From the cell containing the given text, extract its center point as (x, y) coordinate. 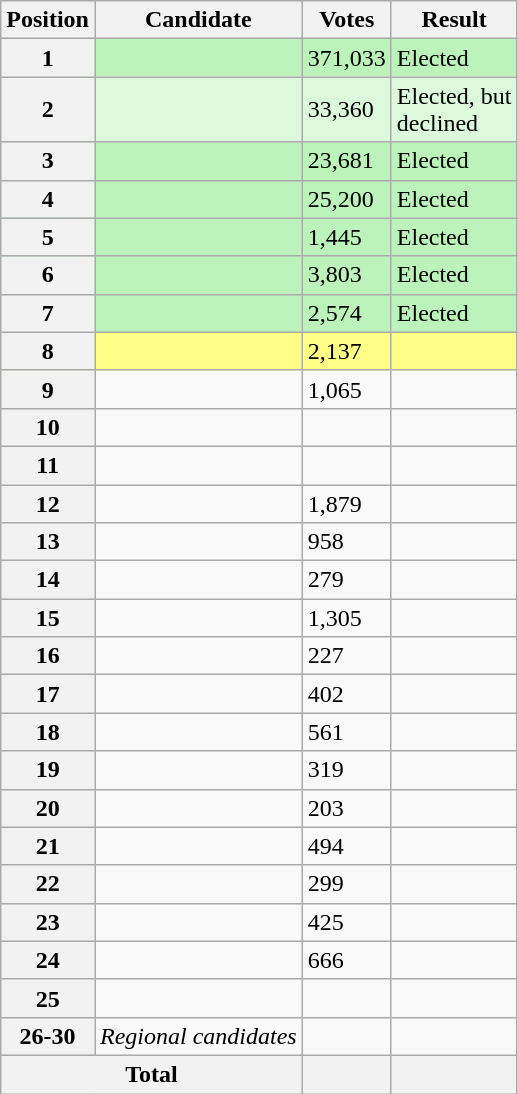
23 (48, 922)
Regional candidates (198, 1036)
203 (346, 808)
17 (48, 694)
1,065 (346, 389)
227 (346, 656)
9 (48, 389)
958 (346, 542)
3,803 (346, 275)
6 (48, 275)
494 (346, 846)
21 (48, 846)
425 (346, 922)
Position (48, 20)
19 (48, 770)
Total (152, 1074)
12 (48, 503)
299 (346, 884)
24 (48, 960)
13 (48, 542)
3 (48, 161)
15 (48, 618)
14 (48, 580)
25,200 (346, 199)
20 (48, 808)
371,033 (346, 58)
7 (48, 313)
319 (346, 770)
33,360 (346, 110)
Candidate (198, 20)
402 (346, 694)
561 (346, 732)
18 (48, 732)
25 (48, 998)
1,445 (346, 237)
Elected, butdeclined (454, 110)
Result (454, 20)
16 (48, 656)
1,305 (346, 618)
23,681 (346, 161)
1 (48, 58)
22 (48, 884)
1,879 (346, 503)
2 (48, 110)
10 (48, 427)
666 (346, 960)
2,137 (346, 351)
2,574 (346, 313)
8 (48, 351)
279 (346, 580)
4 (48, 199)
26-30 (48, 1036)
Votes (346, 20)
5 (48, 237)
11 (48, 465)
